Search for the cell housing the specified text and yield its (x, y) center coordinate. 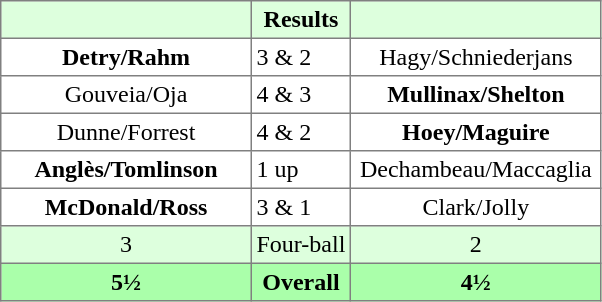
Mullinax/Shelton (476, 95)
3 & 2 (300, 57)
Four-ball (300, 245)
Dunne/Forrest (126, 132)
Dechambeau/Maccaglia (476, 170)
Anglès/Tomlinson (126, 170)
McDonald/Ross (126, 207)
Gouveia/Oja (126, 95)
Overall (300, 282)
Results (300, 20)
4½ (476, 282)
4 & 3 (300, 95)
Hoey/Maguire (476, 132)
5½ (126, 282)
2 (476, 245)
Detry/Rahm (126, 57)
4 & 2 (300, 132)
3 & 1 (300, 207)
1 up (300, 170)
Clark/Jolly (476, 207)
3 (126, 245)
Hagy/Schniederjans (476, 57)
